Detect which cell encompasses the target text, then output its (X, Y) center coordinate. 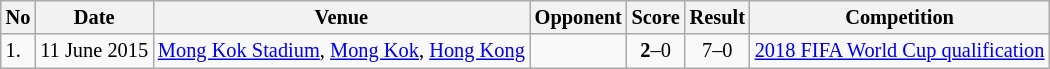
Result (718, 17)
Competition (900, 17)
Score (656, 17)
Venue (342, 17)
11 June 2015 (94, 51)
2–0 (656, 51)
No (18, 17)
Mong Kok Stadium, Mong Kok, Hong Kong (342, 51)
Date (94, 17)
Opponent (578, 17)
1. (18, 51)
2018 FIFA World Cup qualification (900, 51)
7–0 (718, 51)
